Capture the cell that displays the provided text and extract its (X, Y) central coordinate. 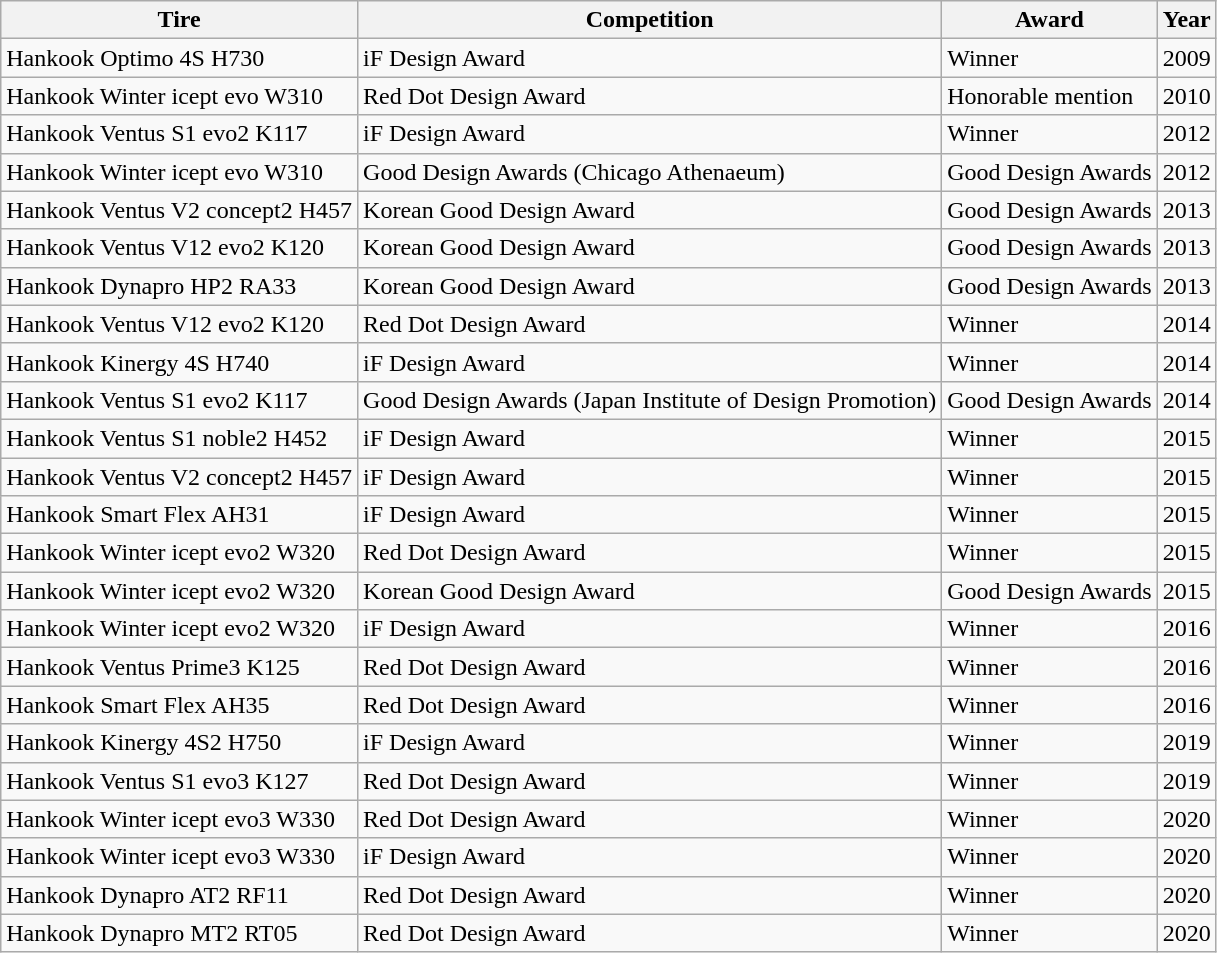
Good Design Awards (Chicago Athenaeum) (650, 172)
Hankook Optimo 4S H730 (180, 58)
Hankook Smart Flex AH31 (180, 515)
2009 (1186, 58)
Competition (650, 20)
Hankook Dynapro HP2 RA33 (180, 286)
Honorable mention (1050, 96)
Hankook Ventus S1 evo3 K127 (180, 781)
Hankook Kinergy 4S H740 (180, 362)
Tire (180, 20)
Hankook Ventus S1 noble2 H452 (180, 438)
Hankook Ventus Prime3 K125 (180, 667)
Hankook Kinergy 4S2 H750 (180, 743)
Award (1050, 20)
2010 (1186, 96)
Good Design Awards (Japan Institute of Design Promotion) (650, 400)
Hankook Dynapro MT2 RT05 (180, 933)
Hankook Smart Flex AH35 (180, 705)
Hankook Dynapro AT2 RF11 (180, 895)
Year (1186, 20)
